Determine the (X, Y) coordinate at the center of the cell enclosing the given text.  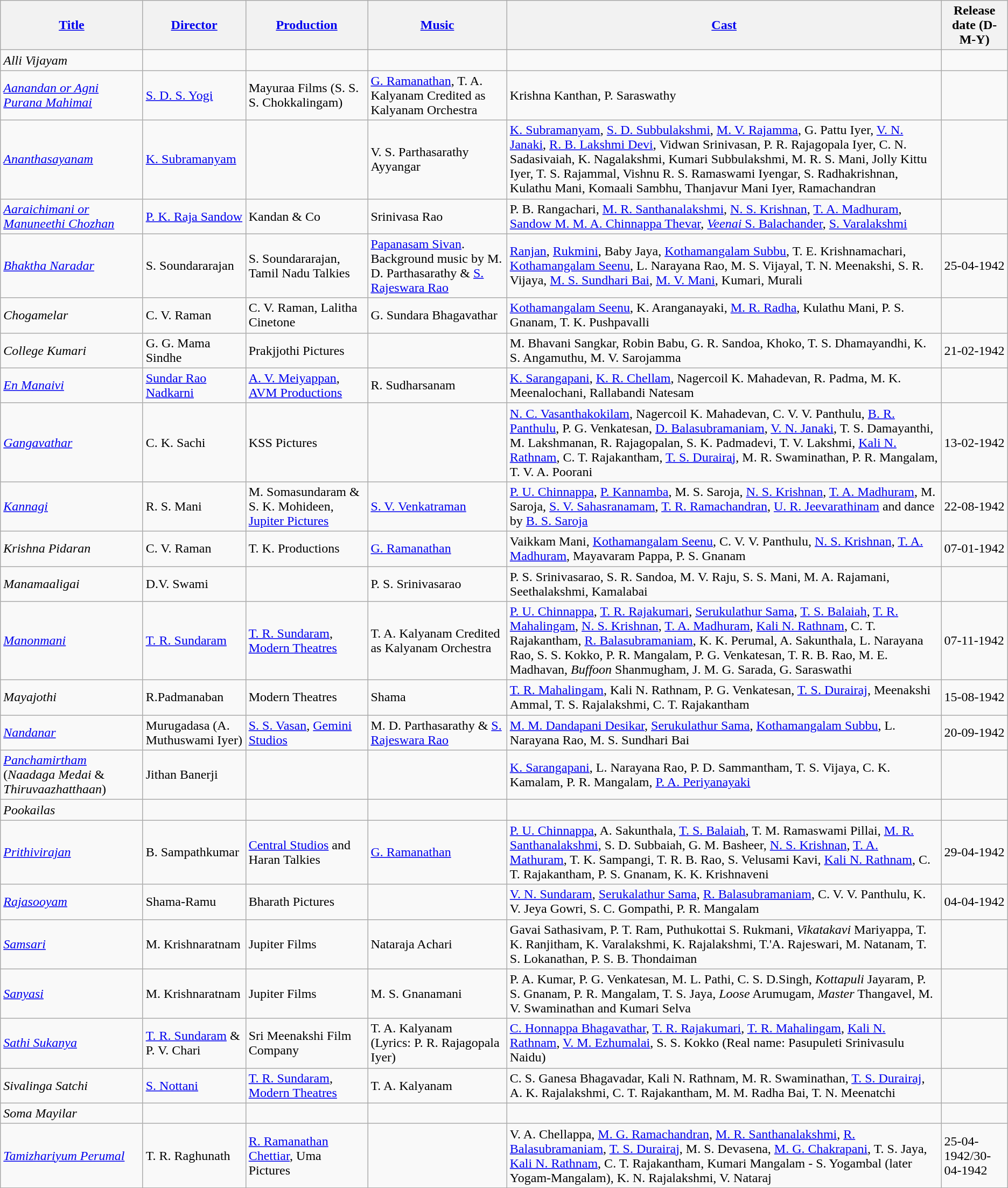
Papanasam Sivan. Background music by M. D. Parthasarathy & S. Rajeswara Rao (437, 266)
Sundar Rao Nadkarni (194, 386)
Shama (437, 698)
Director (194, 25)
Central Studios and Haran Talkies (307, 852)
M. D. Parthasarathy & S. Rajeswara Rao (437, 732)
Cast (724, 25)
07-11-1942 (975, 641)
04-04-1942 (975, 902)
G. Sundara Bhagavathar (437, 316)
Nataraja Achari (437, 944)
Pookailas (72, 810)
Rajasooyam (72, 902)
M. M. Dandapani Desikar, Serukulathur Sama, Kothamangalam Subbu, L. Narayana Rao, M. S. Sundhari Bai (724, 732)
22-08-1942 (975, 506)
T. A. Kalyanam (437, 1086)
T. R. Sundaram (194, 641)
K. Sarangapani, K. R. Chellam, Nagercoil K. Mahadevan, R. Padma, M. K. Meenalochani, Rallabandi Natesam (724, 386)
Tamizhariyum Perumal (72, 1156)
Krishna Kanthan, P. Saraswathy (724, 95)
Panchamirtham (Naadaga Medai & Thiruvaazhatthaan) (72, 775)
T. R. Sundaram & P. V. Chari (194, 1043)
Mayuraa Films (S. S. S. Chokkalingam) (307, 95)
M. Bhavani Sangkar, Robin Babu, G. R. Sandoa, Khoko, T. S. Dhamayandhi, K. S. Angamuthu, M. V. Sarojamma (724, 350)
20-09-1942 (975, 732)
KSS Pictures (307, 442)
Modern Theatres (307, 698)
S. Soundararajan, Tamil Nadu Talkies (307, 266)
Manamaaligai (72, 584)
Music (437, 25)
College Kumari (72, 350)
P. S. Srinivasarao (437, 584)
25-04-1942 (975, 266)
13-02-1942 (975, 442)
Production (307, 25)
Prakjjothi Pictures (307, 350)
Murugadasa (A. Muthuswami Iyer) (194, 732)
T. R. Raghunath (194, 1156)
En Manaivi (72, 386)
Shama-Ramu (194, 902)
Release date (D-M-Y) (975, 25)
G. G. Mama Sindhe (194, 350)
C. V. Raman, Lalitha Cinetone (307, 316)
Jithan Banerji (194, 775)
Ananthasayanam (72, 159)
S. Soundararajan (194, 266)
T. K. Productions (307, 548)
Chogamelar (72, 316)
Sivalinga Satchi (72, 1086)
A. V. Meiyappan, AVM Productions (307, 386)
S. S. Vasan, Gemini Studios (307, 732)
Sri Meenakshi Film Company (307, 1043)
Sathi Sukanya (72, 1043)
R. Sudharsanam (437, 386)
B. Sampathkumar (194, 852)
C. K. Sachi (194, 442)
29-04-1942 (975, 852)
G. Ramanathan, T. A. Kalyanam Credited as Kalyanam Orchestra (437, 95)
R. S. Mani (194, 506)
Aanandan or Agni Purana Mahimai (72, 95)
D.V. Swami (194, 584)
S. V. Venkatraman (437, 506)
Aaraichimani or Manuneethi Chozhan (72, 216)
07-01-1942 (975, 548)
Gangavathar (72, 442)
Nandanar (72, 732)
Kothamangalam Seenu, K. Aranganayaki, M. R. Radha, Kulathu Mani, P. S. Gnanam, T. K. Pushpavalli (724, 316)
R.Padmanaban (194, 698)
21-02-1942 (975, 350)
T. R. Mahalingam, Kali N. Rathnam, P. G. Venkatesan, T. S. Durairaj, Meenakshi Ammal, T. S. Rajalakshmi, C. T. Rajakantham (724, 698)
Krishna Pidaran (72, 548)
T. A. Kalyanam Credited as Kalyanam Orchestra (437, 641)
Bhaktha Naradar (72, 266)
Kandan & Co (307, 216)
Alli Vijayam (72, 60)
Kannagi (72, 506)
C. Honnappa Bhagavathar, T. R. Rajakumari, T. R. Mahalingam, Kali N. Rathnam, V. M. Ezhumalai, S. S. Kokko (Real name: Pasupuleti Srinivasulu Naidu) (724, 1043)
R. Ramanathan Chettiar, Uma Pictures (307, 1156)
M. S. Gnanamani (437, 994)
V. S. Parthasarathy Ayyangar (437, 159)
Soma Mayilar (72, 1113)
P. K. Raja Sandow (194, 216)
Mayajothi (72, 698)
K. Sarangapani, L. Narayana Rao, P. D. Sammantham, T. S. Vijaya, C. K. Kamalam, P. R. Mangalam, P. A. Periyanayaki (724, 775)
S. Nottani (194, 1086)
Samsari (72, 944)
25-04-1942/30-04-1942 (975, 1156)
Manonmani (72, 641)
V. N. Sundaram, Serukalathur Sama, R. Balasubramaniam, C. V. V. Panthulu, K. V. Jeya Gowri, S. C. Gompathi, P. R. Mangalam (724, 902)
P. S. Srinivasarao, S. R. Sandoa, M. V. Raju, S. S. Mani, M. A. Rajamani, Seethalakshmi, Kamalabai (724, 584)
S. D. S. Yogi (194, 95)
Sanyasi (72, 994)
T. A. Kalyanam(Lyrics: P. R. Rajagopala Iyer) (437, 1043)
P. B. Rangachari, M. R. Santhanalakshmi, N. S. Krishnan, T. A. Madhuram, Sandow M. M. A. Chinnappa Thevar, Veenai S. Balachander, S. Varalakshmi (724, 216)
15-08-1942 (975, 698)
Prithivirajan (72, 852)
Srinivasa Rao (437, 216)
Title (72, 25)
Vaikkam Mani, Kothamangalam Seenu, C. V. V. Panthulu, N. S. Krishnan, T. A. Madhuram, Mayavaram Pappa, P. S. Gnanam (724, 548)
K. Subramanyam (194, 159)
Bharath Pictures (307, 902)
M. Somasundaram & S. K. Mohideen, Jupiter Pictures (307, 506)
C. S. Ganesa Bhagavadar, Kali N. Rathnam, M. R. Swaminathan, T. S. Durairaj, A. K. Rajalakshmi, C. T. Rajakantham, M. M. Radha Bai, T. N. Meenatchi (724, 1086)
